Output the (x, y) coordinate of the center of the cell containing the given text.  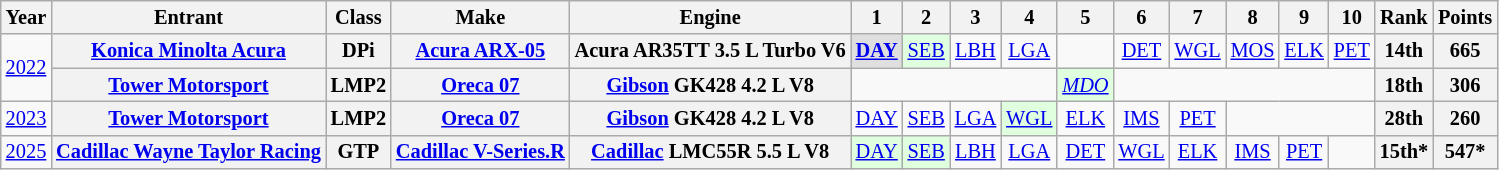
2022 (26, 68)
Rank (1404, 17)
15th* (1404, 152)
7 (1198, 17)
GTP (358, 152)
DPi (358, 51)
10 (1352, 17)
MDO (1085, 85)
Points (1465, 17)
Cadillac LMC55R 5.5 L V8 (710, 152)
Acura ARX-05 (480, 51)
2023 (26, 118)
3 (976, 17)
28th (1404, 118)
Konica Minolta Acura (188, 51)
Acura AR35TT 3.5 L Turbo V6 (710, 51)
1 (877, 17)
260 (1465, 118)
Make (480, 17)
4 (1029, 17)
2 (926, 17)
14th (1404, 51)
18th (1404, 85)
Class (358, 17)
Cadillac V-Series.R (480, 152)
MOS (1253, 51)
5 (1085, 17)
Year (26, 17)
9 (1304, 17)
2025 (26, 152)
306 (1465, 85)
Engine (710, 17)
Cadillac Wayne Taylor Racing (188, 152)
8 (1253, 17)
6 (1141, 17)
Entrant (188, 17)
547* (1465, 152)
665 (1465, 51)
